Find where the given text appears and provide that cell's center as (x, y) coordinate. 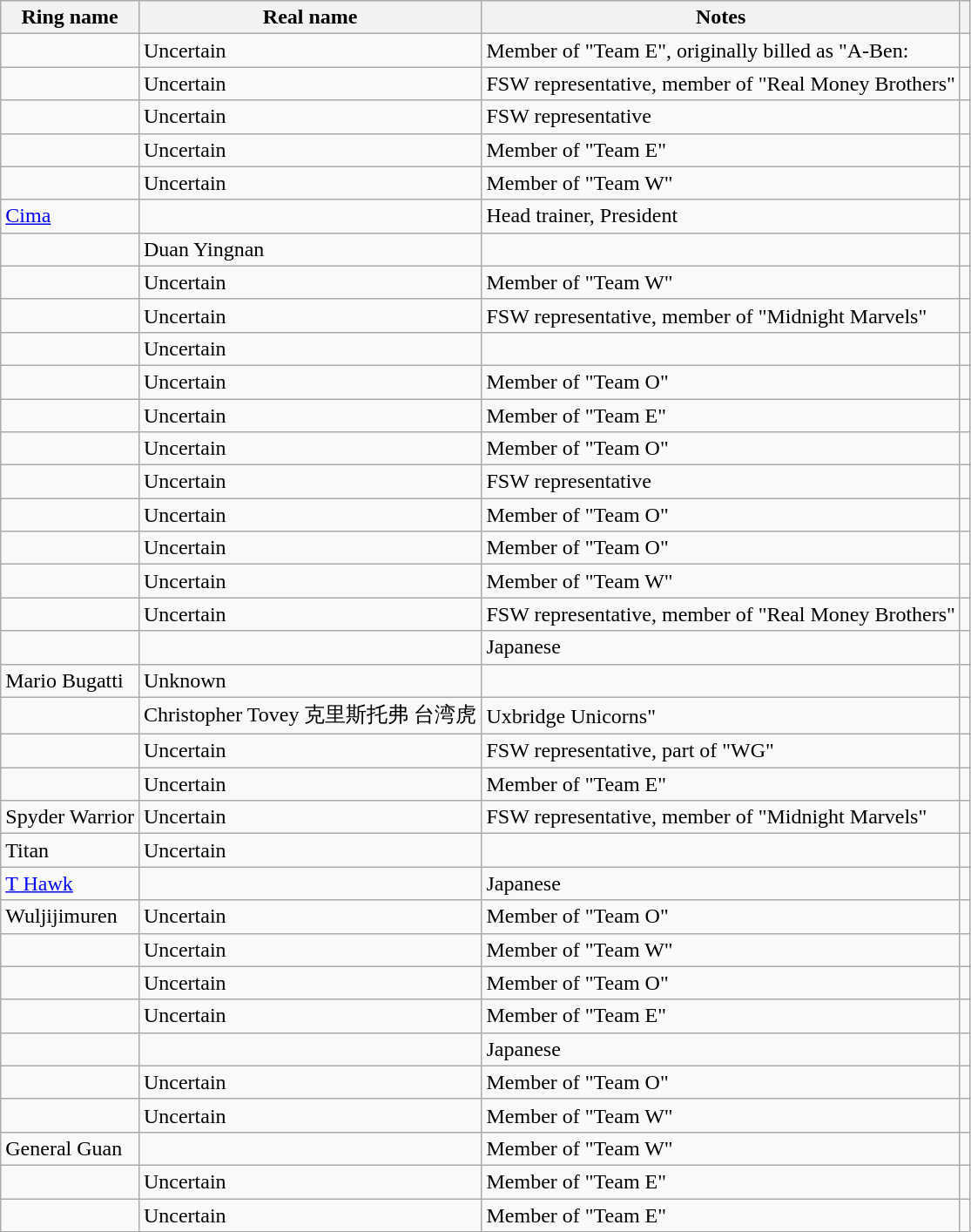
FSW representative, part of "WG" (721, 751)
Mario Bugatti (70, 680)
Titan (70, 850)
Head trainer, President (721, 216)
Cima (70, 216)
General Guan (70, 1148)
Uxbridge Unicorns" (721, 716)
Notes (721, 17)
Spyder Warrior (70, 817)
Wuljijimuren (70, 917)
Duan Yingnan (310, 249)
Christopher Tovey 克里斯托弗 台湾虎 (310, 716)
Ring name (70, 17)
Member of "Team E", originally billed as "A-Ben: (721, 51)
Unknown (310, 680)
T Hawk (70, 883)
Real name (310, 17)
